Return the (X, Y) coordinate for the center point of the cell that contains the specified text.  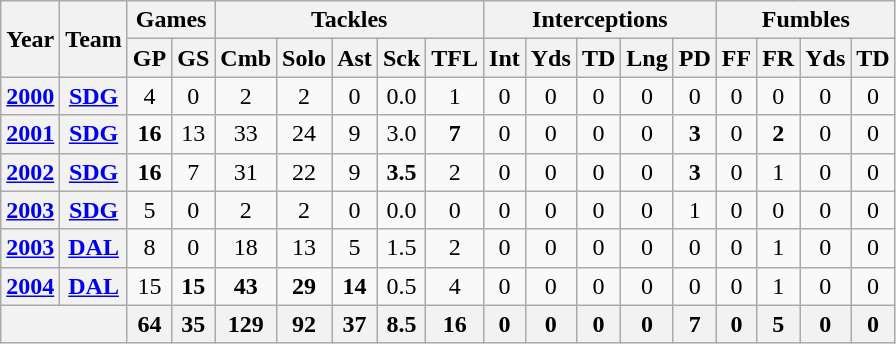
3.5 (401, 172)
Lng (647, 58)
8.5 (401, 324)
PD (694, 58)
0.5 (401, 286)
FF (736, 58)
Int (505, 58)
35 (194, 324)
29 (304, 286)
18 (246, 248)
GS (194, 58)
Games (170, 20)
Team (94, 39)
2000 (30, 96)
33 (246, 134)
Sck (401, 58)
129 (246, 324)
Ast (355, 58)
Interceptions (600, 20)
37 (355, 324)
Solo (304, 58)
31 (246, 172)
Fumbles (806, 20)
TFL (455, 58)
2004 (30, 286)
1.5 (401, 248)
14 (355, 286)
22 (304, 172)
8 (149, 248)
GP (149, 58)
2002 (30, 172)
92 (304, 324)
43 (246, 286)
3.0 (401, 134)
24 (304, 134)
2001 (30, 134)
Year (30, 39)
FR (778, 58)
64 (149, 324)
Cmb (246, 58)
Tackles (350, 20)
